Determine the [x, y] coordinate at the center of the cell enclosing the given text.  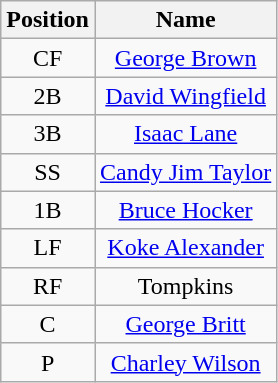
Name [185, 20]
C [48, 324]
Candy Jim Taylor [185, 172]
RF [48, 286]
P [48, 362]
Charley Wilson [185, 362]
1B [48, 210]
Koke Alexander [185, 248]
LF [48, 248]
David Wingfield [185, 96]
SS [48, 172]
Isaac Lane [185, 134]
Tompkins [185, 286]
Position [48, 20]
2B [48, 96]
CF [48, 58]
George Britt [185, 324]
3B [48, 134]
Bruce Hocker [185, 210]
George Brown [185, 58]
